Return the (x, y) coordinate for the center point of the cell that contains the specified text.  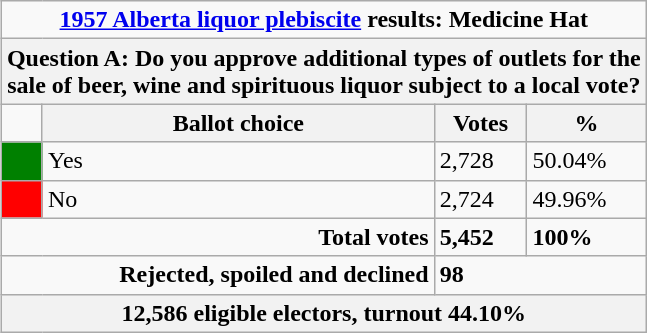
49.96% (586, 199)
Votes (480, 123)
Total votes (218, 237)
98 (540, 275)
% (586, 123)
Rejected, spoiled and declined (218, 275)
12,586 eligible electors, turnout 44.10% (324, 313)
5,452 (480, 237)
50.04% (586, 161)
100% (586, 237)
Question A: Do you approve additional types of outlets for the sale of beer, wine and spirituous liquor subject to a local vote? (324, 72)
2,724 (480, 199)
No (238, 199)
Yes (238, 161)
Ballot choice (238, 123)
2,728 (480, 161)
1957 Alberta liquor plebiscite results: Medicine Hat (324, 20)
